Scan for the cell matching the given text and deliver its (x, y) coordinate at center. 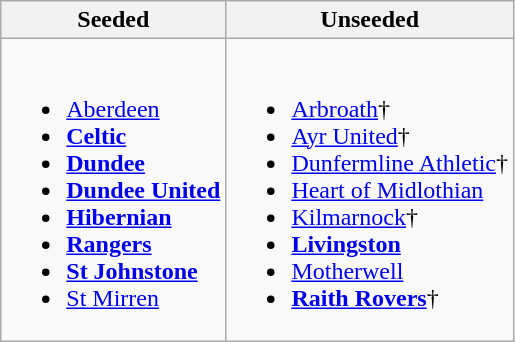
AberdeenCelticDundeeDundee UnitedHibernianRangersSt JohnstoneSt Mirren (114, 190)
Seeded (114, 20)
Unseeded (370, 20)
Arbroath†Ayr United†Dunfermline Athletic†Heart of MidlothianKilmarnock†LivingstonMotherwellRaith Rovers† (370, 190)
